Provide the [x, y] coordinate of the cell's center where the given text is located.  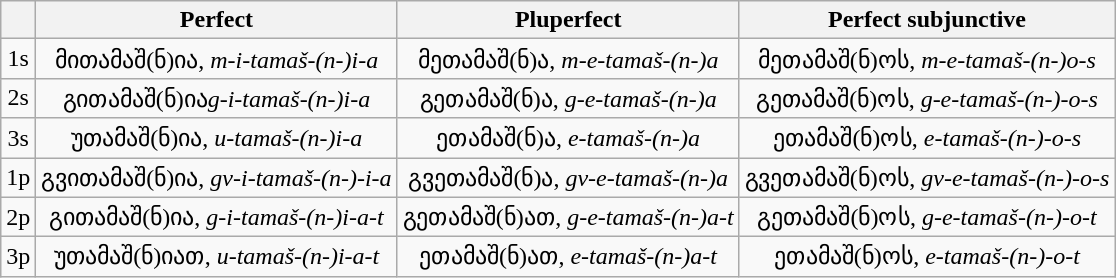
3s [18, 138]
Perfect subjunctive [926, 20]
2p [18, 217]
გეთამაშ(ნ)ოს, g-e-tamaš-(n-)-o-t [926, 217]
Pluperfect [568, 20]
უთამაშ(ნ)ია, u-tamaš-(n-)i-a [216, 138]
ეთამაშ(ნ)ათ, e-tamaš-(n-)a-t [568, 257]
გეთამაშ(ნ)ოს, g-e-tamaš-(n-)-o-s [926, 98]
გითამაშ(ნ)ია, g-i-tamaš-(n-)i-a-t [216, 217]
1s [18, 59]
1p [18, 178]
გვეთამაშ(ნ)ოს, gv-e-tamaš-(n-)-o-s [926, 178]
გეთამაშ(ნ)ათ, g-e-tamaš-(n-)a-t [568, 217]
მითამაშ(ნ)ია, m-i-tamaš-(n-)i-a [216, 59]
ეთამაშ(ნ)ოს, e-tamaš-(n-)-o-s [926, 138]
გვითამაშ(ნ)ია, gv-i-tamaš-(n-)-i-a [216, 178]
3p [18, 257]
მეთამაშ(ნ)ა, m-e-tamaš-(n-)a [568, 59]
უთამაშ(ნ)იათ, u-tamaš-(n-)i-a-t [216, 257]
გვეთამაშ(ნ)ა, gv-e-tamaš-(n-)a [568, 178]
2s [18, 98]
გითამაშ(ნ)იაg-i-tamaš-(n-)i-a [216, 98]
ეთამაშ(ნ)ოს, e-tamaš-(n-)-o-t [926, 257]
გეთამაშ(ნ)ა, g-e-tamaš-(n-)a [568, 98]
მეთამაშ(ნ)ოს, m-e-tamaš-(n-)o-s [926, 59]
Perfect [216, 20]
ეთამაშ(ნ)ა, e-tamaš-(n-)a [568, 138]
